For the text-containing cell, return its midpoint in (X, Y) coordinate format. 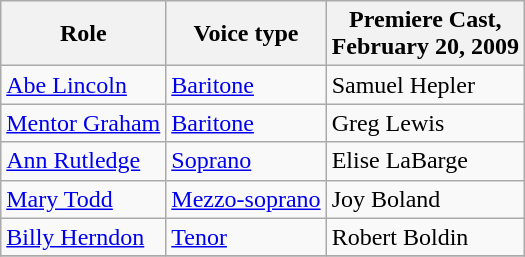
Robert Boldin (425, 237)
Mentor Graham (84, 123)
Premiere Cast,February 20, 2009 (425, 34)
Joy Boland (425, 199)
Voice type (246, 34)
Mezzo-soprano (246, 199)
Role (84, 34)
Tenor (246, 237)
Soprano (246, 161)
Abe Lincoln (84, 85)
Greg Lewis (425, 123)
Billy Herndon (84, 237)
Ann Rutledge (84, 161)
Samuel Hepler (425, 85)
Elise LaBarge (425, 161)
Mary Todd (84, 199)
